Detect which cell encompasses the target text, then output its [x, y] center coordinate. 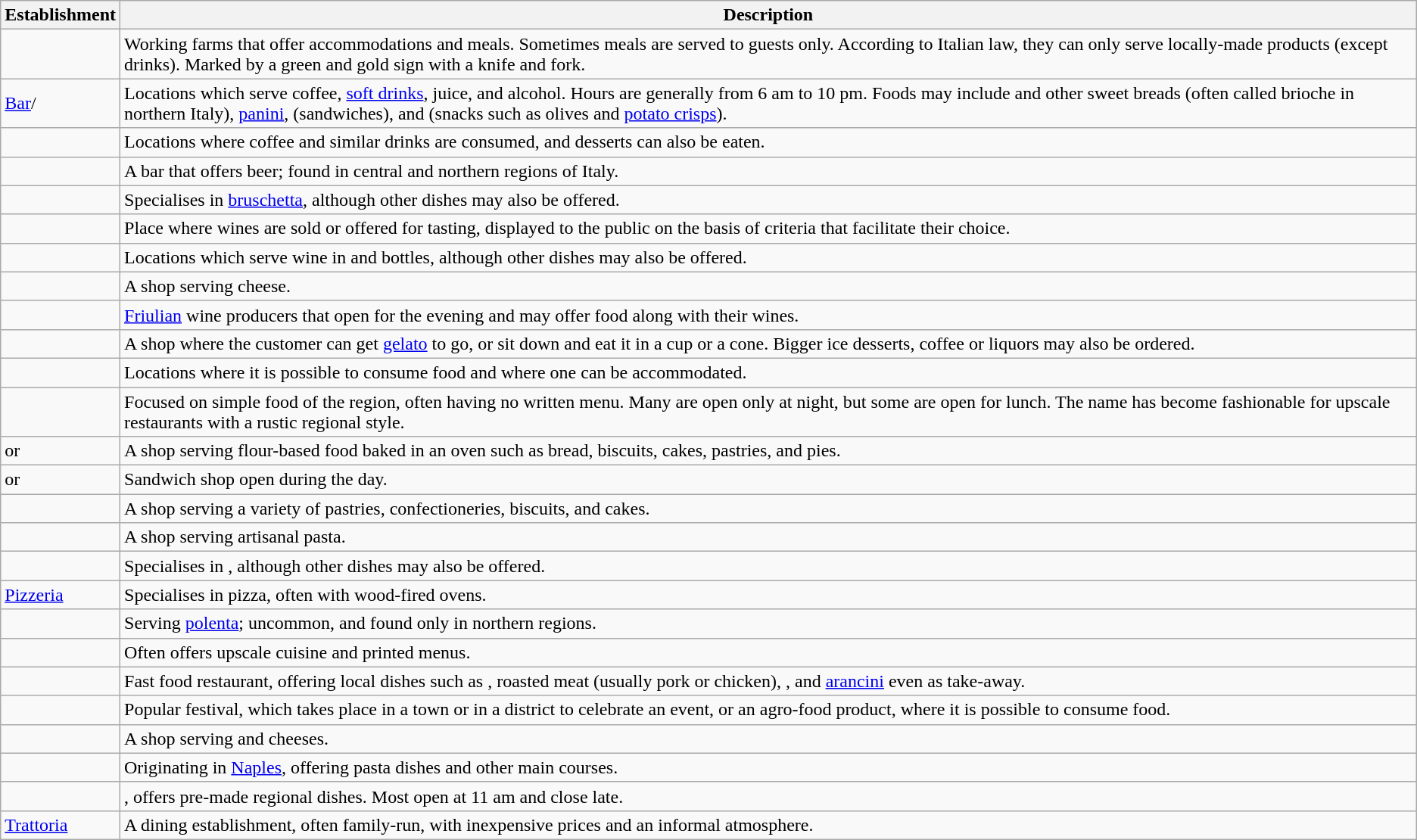
Description [769, 15]
Friulian wine producers that open for the evening and may offer food along with their wines. [769, 315]
A shop serving flour-based food baked in an oven such as bread, biscuits, cakes, pastries, and pies. [769, 451]
Establishment [61, 15]
A shop serving artisanal pasta. [769, 537]
A shop serving a variety of pastries, confectioneries, biscuits, and cakes. [769, 509]
Specialises in , although other dishes may also be offered. [769, 566]
A shop serving cheese. [769, 286]
, offers pre-made regional dishes. Most open at 11 am and close late. [769, 796]
A dining establishment, often family-run, with inexpensive prices and an informal atmosphere. [769, 825]
Locations which serve wine in and bottles, although other dishes may also be offered. [769, 257]
Serving polenta; uncommon, and found only in northern regions. [769, 624]
Fast food restaurant, offering local dishes such as , roasted meat (usually pork or chicken), , and arancini even as take-away. [769, 681]
Specialises in pizza, often with wood-fired ovens. [769, 595]
Pizzeria [61, 595]
Locations where coffee and similar drinks are consumed, and desserts can also be eaten. [769, 142]
A shop serving and cheeses. [769, 739]
Place where wines are sold or offered for tasting, displayed to the public on the basis of criteria that facilitate their choice. [769, 229]
Popular festival, which takes place in a town or in a district to celebrate an event, or an agro-food product, where it is possible to consume food. [769, 710]
Trattoria [61, 825]
Bar/ [61, 103]
Sandwich shop open during the day. [769, 480]
Locations where it is possible to consume food and where one can be accommodated. [769, 372]
Originating in Naples, offering pasta dishes and other main courses. [769, 767]
A bar that offers beer; found in central and northern regions of Italy. [769, 171]
Specialises in bruschetta, although other dishes may also be offered. [769, 200]
Often offers upscale cuisine and printed menus. [769, 652]
